Determine the [X, Y] coordinate at the center of the cell enclosing the given text.  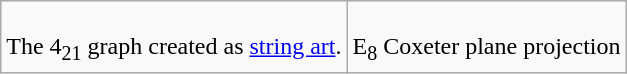
E8 Coxeter plane projection [486, 36]
The 421 graph created as string art. [174, 36]
